Locate the cell with the specified text and output its (x, y) center coordinate. 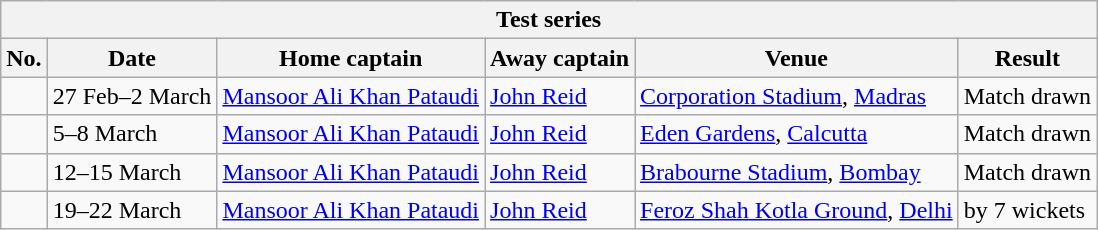
19–22 March (132, 210)
Date (132, 58)
Eden Gardens, Calcutta (797, 134)
Brabourne Stadium, Bombay (797, 172)
Corporation Stadium, Madras (797, 96)
5–8 March (132, 134)
Away captain (560, 58)
Test series (549, 20)
by 7 wickets (1027, 210)
No. (24, 58)
12–15 March (132, 172)
Result (1027, 58)
Home captain (351, 58)
Feroz Shah Kotla Ground, Delhi (797, 210)
27 Feb–2 March (132, 96)
Venue (797, 58)
